Locate the cell with the specified text and output its (X, Y) center coordinate. 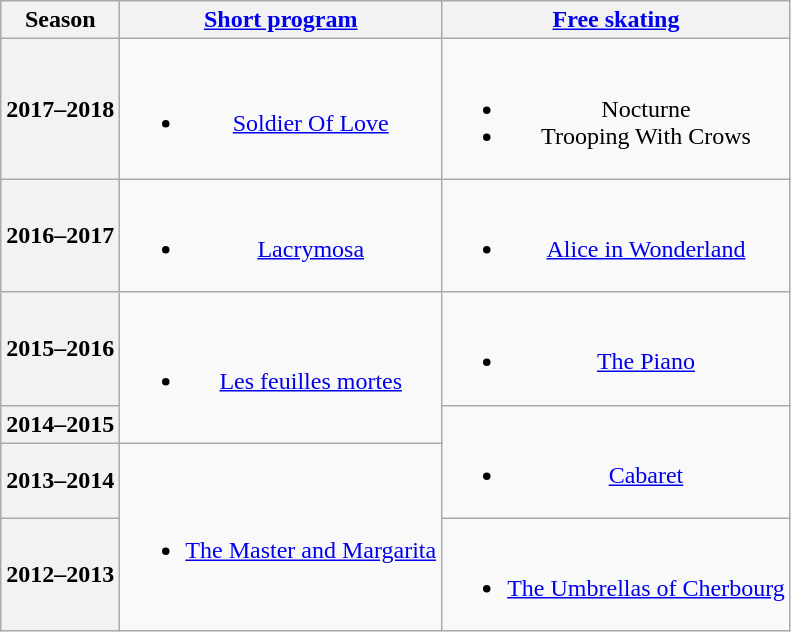
Les feuilles mortes (281, 368)
The Master and Margarita (281, 537)
Alice in Wonderland (616, 236)
Short program (281, 20)
2017–2018 (60, 109)
2015–2016 (60, 348)
2013–2014 (60, 480)
Free skating (616, 20)
The Umbrellas of Cherbourg (616, 574)
Lacrymosa (281, 236)
2012–2013 (60, 574)
2014–2015 (60, 424)
2016–2017 (60, 236)
Season (60, 20)
The Piano (616, 348)
Soldier Of Love (281, 109)
Cabaret (616, 462)
Nocturne Trooping With Crows (616, 109)
